Locate the cell with the specified text and output its [x, y] center coordinate. 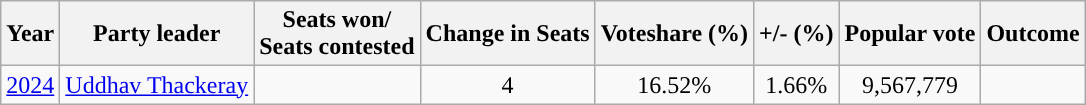
4 [508, 85]
Year [30, 34]
Seats won/ Seats contested [337, 34]
Party leader [157, 34]
2024 [30, 85]
Voteshare (%) [674, 34]
9,567,779 [910, 85]
Popular vote [910, 34]
Outcome [1033, 34]
Uddhav Thackeray [157, 85]
+/- (%) [796, 34]
16.52% [674, 85]
Change in Seats [508, 34]
1.66% [796, 85]
